Search for the cell housing the specified text and yield its [x, y] center coordinate. 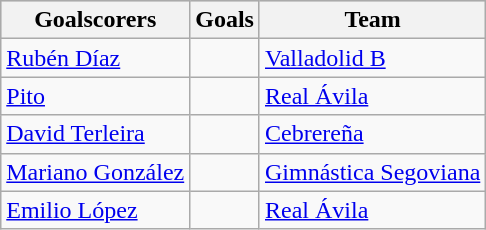
Goalscorers [96, 20]
Valladolid B [372, 58]
Goals [225, 20]
Mariano González [96, 172]
Rubén Díaz [96, 58]
Team [372, 20]
David Terleira [96, 134]
Emilio López [96, 210]
Gimnástica Segoviana [372, 172]
Pito [96, 96]
Cebrereña [372, 134]
